Return the (X, Y) coordinate for the center point of the cell that contains the specified text.  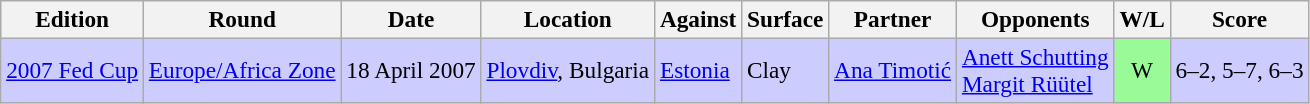
Opponents (1036, 19)
W/L (1142, 19)
Partner (893, 19)
18 April 2007 (411, 70)
2007 Fed Cup (72, 70)
Surface (786, 19)
Europe/Africa Zone (242, 70)
6–2, 5–7, 6–3 (1240, 70)
Location (568, 19)
Date (411, 19)
W (1142, 70)
Plovdiv, Bulgaria (568, 70)
Round (242, 19)
Edition (72, 19)
Clay (786, 70)
Estonia (698, 70)
Score (1240, 19)
Ana Timotić (893, 70)
Anett Schutting Margit Rüütel (1036, 70)
Against (698, 19)
